Return the [x, y] coordinate for the center point of the cell that contains the specified text.  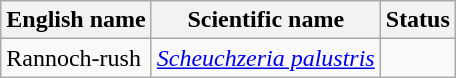
Status [418, 20]
Scheuchzeria palustris [266, 58]
Scientific name [266, 20]
English name [76, 20]
Rannoch-rush [76, 58]
